From the cell containing the given text, extract its center point as [x, y] coordinate. 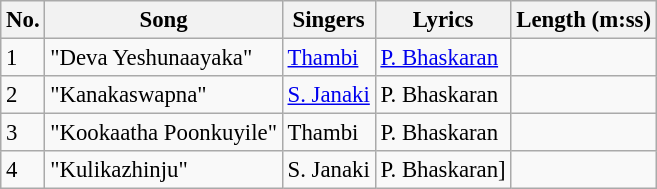
4 [23, 170]
"Kookaatha Poonkuyile" [164, 133]
2 [23, 95]
Lyrics [443, 20]
No. [23, 20]
"Kanakaswapna" [164, 95]
"Deva Yeshunaayaka" [164, 58]
Singers [328, 20]
1 [23, 58]
P. Bhaskaran] [443, 170]
3 [23, 133]
Length (m:ss) [584, 20]
"Kulikazhinju" [164, 170]
Song [164, 20]
